Pinpoint the cell where the given text exists, returning its [X, Y] midpoint coordinate. 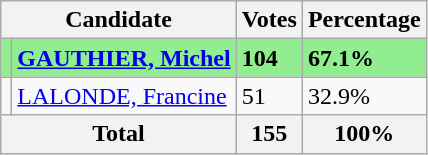
Total [118, 134]
LALONDE, Francine [124, 96]
GAUTHIER, Michel [124, 58]
Votes [269, 20]
100% [364, 134]
67.1% [364, 58]
Candidate [118, 20]
104 [269, 58]
Percentage [364, 20]
51 [269, 96]
32.9% [364, 96]
155 [269, 134]
